Return [x, y] of the center of cell containing provided text 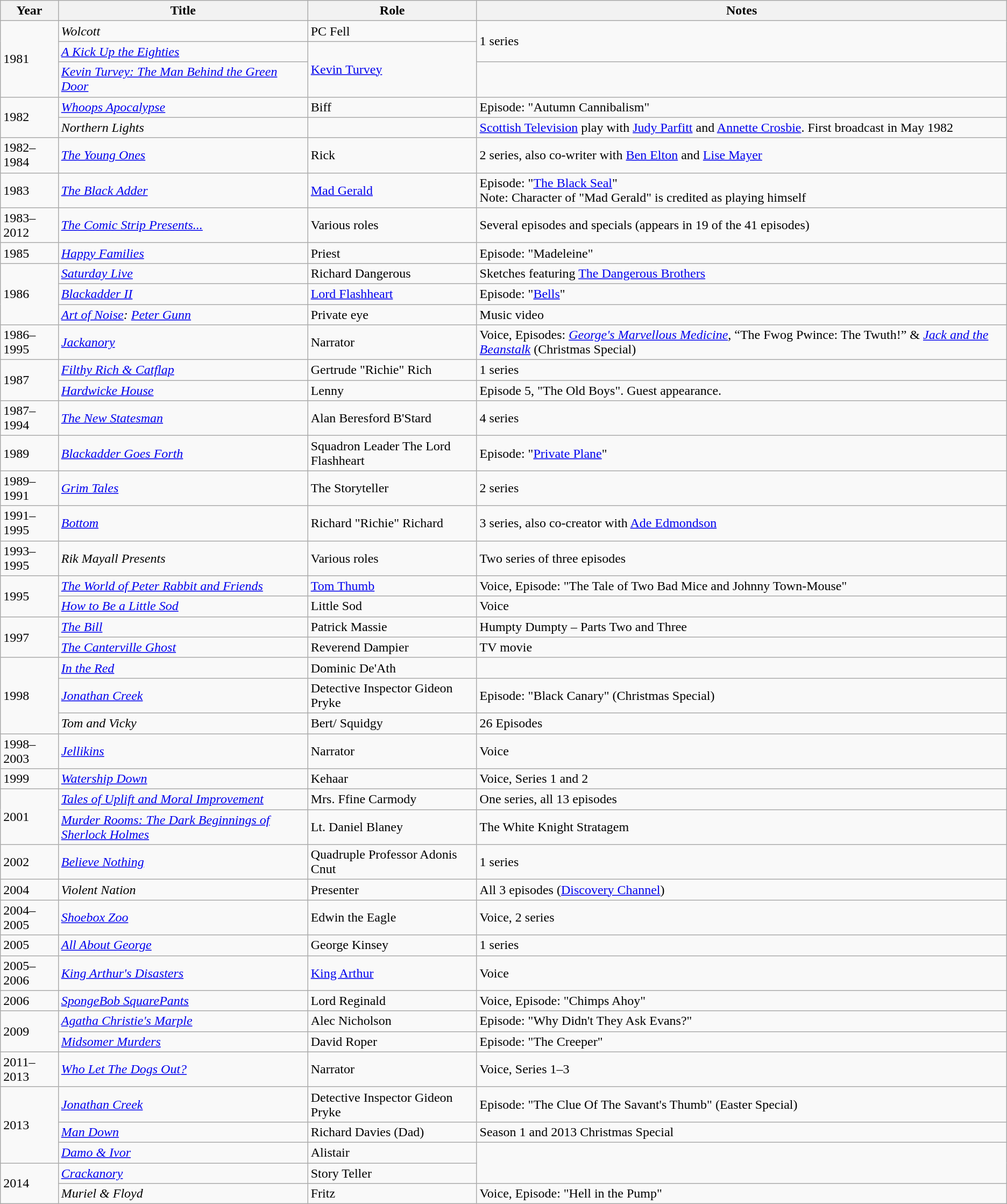
1982–1984 [29, 155]
A Kick Up the Eighties [183, 52]
Richard "Richie" Richard [392, 523]
2 series, also co-writer with Ben Elton and Lise Mayer [741, 155]
1982 [29, 117]
Mrs. Ffine Carmody [392, 799]
1986 [29, 294]
Notes [741, 11]
26 Episodes [741, 723]
Season 1 and 2013 Christmas Special [741, 1132]
Episode 5, "The Old Boys". Guest appearance. [741, 391]
All 3 episodes (Discovery Channel) [741, 890]
Dominic De'Ath [392, 668]
Patrick Massie [392, 627]
The World of Peter Rabbit and Friends [183, 586]
2005–2006 [29, 973]
Voice, Episodes: George's Marvellous Medicine, “The Fwog Pwince: The Twuth!” & Jack and the Beanstalk (Christmas Special) [741, 342]
Episode: "Why Didn't They Ask Evans?" [741, 1021]
4 series [741, 419]
Richard Dangerous [392, 273]
The Black Adder [183, 190]
Tom and Vicky [183, 723]
The Young Ones [183, 155]
Midsomer Murders [183, 1042]
Biff [392, 107]
Voice, Episode: "The Tale of Two Bad Mice and Johnny Town-Mouse" [741, 586]
2006 [29, 1001]
Alec Nicholson [392, 1021]
Kevin Turvey [392, 69]
Blackadder Goes Forth [183, 453]
Role [392, 11]
Violent Nation [183, 890]
Saturday Live [183, 273]
Episode: "Private Plane" [741, 453]
SpongeBob SquarePants [183, 1001]
1995 [29, 596]
Voice, Episode: "Hell in the Pump" [741, 1194]
Gertrude "Richie" Rich [392, 370]
2014 [29, 1184]
Jackanory [183, 342]
Episode: "Black Canary" (Christmas Special) [741, 695]
Jellikins [183, 751]
Episode: "Autumn Cannibalism" [741, 107]
1989 [29, 453]
Episode: "The Creeper" [741, 1042]
PC Fell [392, 31]
Lord Reginald [392, 1001]
Bottom [183, 523]
Priest [392, 253]
1987–1994 [29, 419]
Art of Noise: Peter Gunn [183, 315]
2011–2013 [29, 1070]
1998–2003 [29, 751]
Sketches featuring The Dangerous Brothers [741, 273]
Episode: "The Black Seal"Note: Character of "Mad Gerald" is credited as playing himself [741, 190]
Tom Thumb [392, 586]
2013 [29, 1124]
In the Red [183, 668]
Northern Lights [183, 128]
1987 [29, 380]
Kevin Turvey: The Man Behind the Green Door [183, 80]
Alistair [392, 1152]
The Canterville Ghost [183, 647]
One series, all 13 episodes [741, 799]
2 series [741, 488]
Muriel & Floyd [183, 1194]
Lt. Daniel Blaney [392, 827]
Scottish Television play with Judy Parfitt and Annette Crosbie. First broadcast in May 1982 [741, 128]
Shoebox Zoo [183, 918]
Episode: "The Clue Of The Savant's Thumb" (Easter Special) [741, 1104]
1981 [29, 59]
2004 [29, 890]
The Bill [183, 627]
All About George [183, 945]
Voice, Episode: "Chimps Ahoy" [741, 1001]
3 series, also co-creator with Ade Edmondson [741, 523]
1997 [29, 637]
Title [183, 11]
Man Down [183, 1132]
Two series of three episodes [741, 558]
Private eye [392, 315]
Reverend Dampier [392, 647]
Kehaar [392, 779]
Alan Beresford B'Stard [392, 419]
Hardwicke House [183, 391]
Believe Nothing [183, 862]
Rik Mayall Presents [183, 558]
King Arthur [392, 973]
1999 [29, 779]
Wolcott [183, 31]
Mad Gerald [392, 190]
Rick [392, 155]
David Roper [392, 1042]
Episode: "Madeleine" [741, 253]
Watership Down [183, 779]
1983–2012 [29, 225]
The New Statesman [183, 419]
Voice, 2 series [741, 918]
Several episodes and specials (appears in 19 of the 41 episodes) [741, 225]
Richard Davies (Dad) [392, 1132]
1986–1995 [29, 342]
Year [29, 11]
Happy Families [183, 253]
1989–1991 [29, 488]
1985 [29, 253]
2009 [29, 1031]
Whoops Apocalypse [183, 107]
2002 [29, 862]
TV movie [741, 647]
Voice, Series 1–3 [741, 1070]
1983 [29, 190]
George Kinsey [392, 945]
King Arthur's Disasters [183, 973]
Edwin the Eagle [392, 918]
Blackadder II [183, 294]
Music video [741, 315]
Little Sod [392, 606]
1993–1995 [29, 558]
Filthy Rich & Catflap [183, 370]
Tales of Uplift and Moral Improvement [183, 799]
1998 [29, 695]
Story Teller [392, 1173]
Grim Tales [183, 488]
The Storyteller [392, 488]
Lord Flashheart [392, 294]
2005 [29, 945]
Presenter [392, 890]
Damo & Ivor [183, 1152]
Fritz [392, 1194]
2004–2005 [29, 918]
How to Be a Little Sod [183, 606]
The White Knight Stratagem [741, 827]
Crackanory [183, 1173]
1991–1995 [29, 523]
Bert/ Squidgy [392, 723]
2001 [29, 817]
Who Let The Dogs Out? [183, 1070]
Squadron Leader The Lord Flashheart [392, 453]
Agatha Christie's Marple [183, 1021]
Lenny [392, 391]
The Comic Strip Presents... [183, 225]
Murder Rooms: The Dark Beginnings of Sherlock Holmes [183, 827]
Humpty Dumpty – Parts Two and Three [741, 627]
Voice, Series 1 and 2 [741, 779]
Episode: "Bells" [741, 294]
Quadruple Professor Adonis Cnut [392, 862]
